From the cell containing the given text, extract its center point as (X, Y) coordinate. 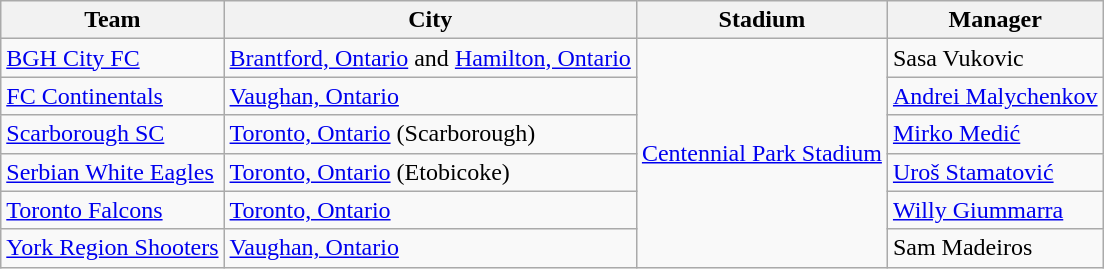
Mirko Medić (995, 134)
Team (112, 20)
York Region Shooters (112, 248)
Toronto, Ontario (Etobicoke) (430, 172)
Stadium (762, 20)
City (430, 20)
Manager (995, 20)
Centennial Park Stadium (762, 153)
Serbian White Eagles (112, 172)
Brantford, Ontario and Hamilton, Ontario (430, 58)
Toronto, Ontario (430, 210)
Sasa Vukovic (995, 58)
Sam Madeiros (995, 248)
Andrei Malychenkov (995, 96)
Willy Giummarra (995, 210)
Toronto, Ontario (Scarborough) (430, 134)
Toronto Falcons (112, 210)
Scarborough SC (112, 134)
FC Continentals (112, 96)
Uroš Stamatović (995, 172)
BGH City FC (112, 58)
